Return the (X, Y) coordinate for the center point of the cell that contains the specified text.  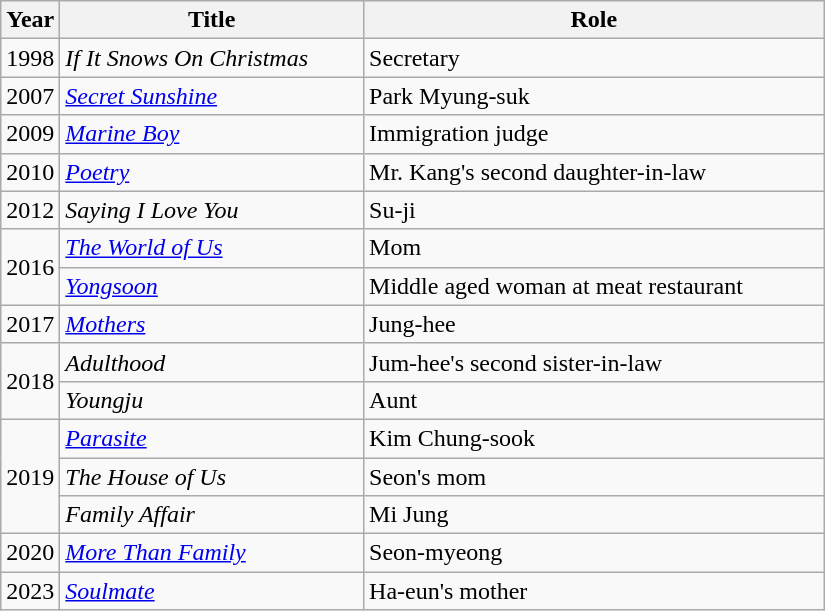
Mom (594, 248)
Youngju (212, 400)
More Than Family (212, 553)
Poetry (212, 172)
The House of Us (212, 477)
Seon's mom (594, 477)
Yongsoon (212, 286)
2017 (30, 324)
Soulmate (212, 591)
Mr. Kang's second daughter-in-law (594, 172)
Park Myung-suk (594, 96)
Jung-hee (594, 324)
If It Snows On Christmas (212, 58)
2018 (30, 381)
Mi Jung (594, 515)
2016 (30, 267)
Mothers (212, 324)
Aunt (594, 400)
Parasite (212, 438)
Ha-eun's mother (594, 591)
2012 (30, 210)
Year (30, 20)
2023 (30, 591)
Title (212, 20)
Immigration judge (594, 134)
2020 (30, 553)
Secretary (594, 58)
Secret Sunshine (212, 96)
1998 (30, 58)
Saying I Love You (212, 210)
Marine Boy (212, 134)
Family Affair (212, 515)
Kim Chung-sook (594, 438)
Su-ji (594, 210)
2009 (30, 134)
Seon-myeong (594, 553)
Middle aged woman at meat restaurant (594, 286)
2010 (30, 172)
Jum-hee's second sister-in-law (594, 362)
Adulthood (212, 362)
Role (594, 20)
2019 (30, 476)
The World of Us (212, 248)
2007 (30, 96)
